Provide the (x, y) coordinate of the cell's center where the given text is located.  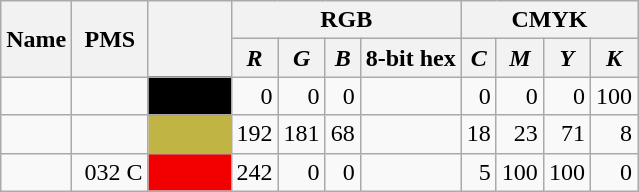
G (302, 58)
RGB (346, 20)
18 (478, 134)
M (520, 58)
71 (566, 134)
B (342, 58)
68 (342, 134)
032 C (110, 172)
242 (254, 172)
Y (566, 58)
192 (254, 134)
C (478, 58)
R (254, 58)
CMYK (549, 20)
181 (302, 134)
8 (614, 134)
23 (520, 134)
8-bit hex (410, 58)
5 (478, 172)
Name (36, 39)
PMS (110, 39)
K (614, 58)
